Locate the cell with the specified text and output its (x, y) center coordinate. 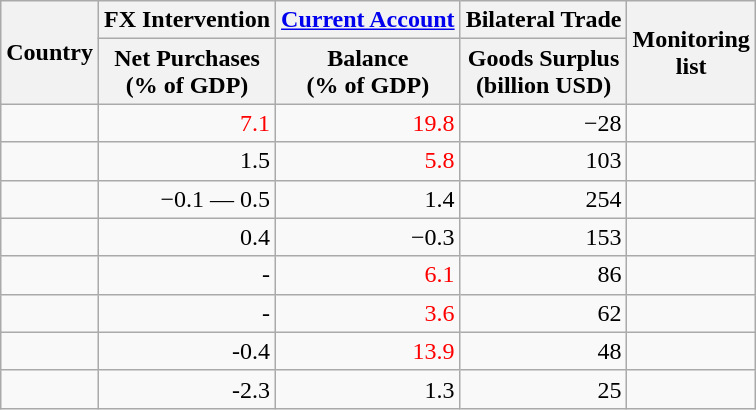
Balance(% of GDP) (368, 72)
Country (50, 52)
-2.3 (186, 389)
−0.1 — 0.5 (186, 199)
Goods Surplus(billion USD) (544, 72)
62 (544, 313)
−28 (544, 123)
6.1 (368, 275)
Monitoring list (691, 52)
−0.3 (368, 237)
48 (544, 351)
5.8 (368, 161)
153 (544, 237)
19.8 (368, 123)
1.3 (368, 389)
1.4 (368, 199)
86 (544, 275)
7.1 (186, 123)
1.5 (186, 161)
Current Account (368, 20)
3.6 (368, 313)
254 (544, 199)
Net Purchases(% of GDP) (186, 72)
FX Intervention (186, 20)
103 (544, 161)
13.9 (368, 351)
-0.4 (186, 351)
25 (544, 389)
0.4 (186, 237)
Bilateral Trade (544, 20)
